For the text-containing cell, return its midpoint in [x, y] coordinate format. 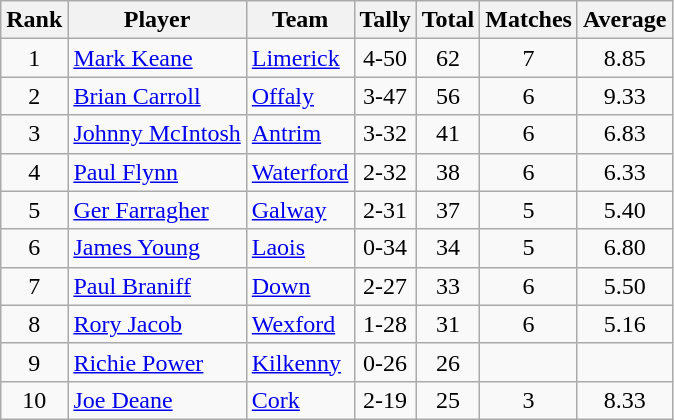
2-32 [385, 172]
Total [448, 20]
56 [448, 96]
6.83 [624, 134]
Paul Braniff [157, 286]
26 [448, 362]
Kilkenny [300, 362]
3-47 [385, 96]
Rory Jacob [157, 324]
Johnny McIntosh [157, 134]
Wexford [300, 324]
37 [448, 210]
1-28 [385, 324]
34 [448, 248]
James Young [157, 248]
8.85 [624, 58]
62 [448, 58]
Antrim [300, 134]
Rank [34, 20]
Mark Keane [157, 58]
25 [448, 400]
3-32 [385, 134]
31 [448, 324]
Brian Carroll [157, 96]
Laois [300, 248]
Paul Flynn [157, 172]
Galway [300, 210]
Waterford [300, 172]
41 [448, 134]
Average [624, 20]
5.50 [624, 286]
Matches [529, 20]
0-34 [385, 248]
Player [157, 20]
Offaly [300, 96]
2-31 [385, 210]
Cork [300, 400]
5.16 [624, 324]
Limerick [300, 58]
38 [448, 172]
4 [34, 172]
1 [34, 58]
10 [34, 400]
33 [448, 286]
5.40 [624, 210]
4-50 [385, 58]
Tally [385, 20]
8 [34, 324]
8.33 [624, 400]
Ger Farragher [157, 210]
Team [300, 20]
6.80 [624, 248]
9.33 [624, 96]
Down [300, 286]
Joe Deane [157, 400]
6.33 [624, 172]
2 [34, 96]
Richie Power [157, 362]
2-27 [385, 286]
9 [34, 362]
2-19 [385, 400]
0-26 [385, 362]
